Determine the [x, y] coordinate at the center of the cell enclosing the given text.  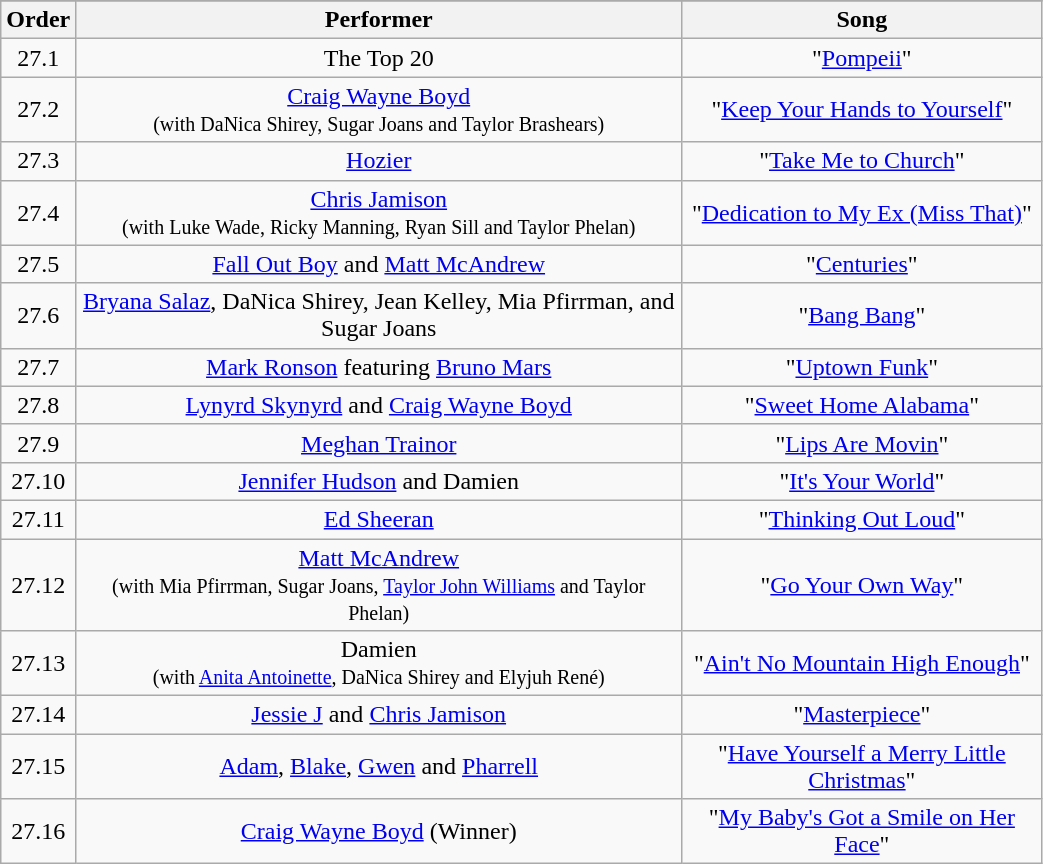
27.7 [38, 367]
"Masterpiece" [862, 715]
27.6 [38, 316]
"Keep Your Hands to Yourself" [862, 110]
Hozier [379, 161]
Meghan Trainor [379, 443]
27.1 [38, 58]
"Lips Are Movin" [862, 443]
Fall Out Boy and Matt McAndrew [379, 264]
"Centuries" [862, 264]
Lynyrd Skynyrd and Craig Wayne Boyd [379, 405]
"Go Your Own Way" [862, 584]
27.4 [38, 212]
27.2 [38, 110]
Mark Ronson featuring Bruno Mars [379, 367]
27.14 [38, 715]
27.3 [38, 161]
"It's Your World" [862, 481]
"Sweet Home Alabama" [862, 405]
27.9 [38, 443]
27.12 [38, 584]
"Pompeii" [862, 58]
"Dedication to My Ex (Miss That)" [862, 212]
"Have Yourself a Merry Little Christmas" [862, 766]
Song [862, 20]
Performer [379, 20]
Order [38, 20]
27.13 [38, 664]
"Ain't No Mountain High Enough" [862, 664]
27.10 [38, 481]
"Bang Bang" [862, 316]
"Thinking Out Loud" [862, 519]
Craig Wayne Boyd (with DaNica Shirey, Sugar Joans and Taylor Brashears) [379, 110]
27.15 [38, 766]
Matt McAndrew (with Mia Pfirrman, Sugar Joans, Taylor John Williams and Taylor Phelan) [379, 584]
"Take Me to Church" [862, 161]
"My Baby's Got a Smile on Her Face" [862, 832]
Damien (with Anita Antoinette, DaNica Shirey and Elyjuh René) [379, 664]
"Uptown Funk" [862, 367]
Bryana Salaz, DaNica Shirey, Jean Kelley, Mia Pfirrman, and Sugar Joans [379, 316]
Jessie J and Chris Jamison [379, 715]
27.16 [38, 832]
Craig Wayne Boyd (Winner) [379, 832]
Adam, Blake, Gwen and Pharrell [379, 766]
27.5 [38, 264]
Jennifer Hudson and Damien [379, 481]
Chris Jamison (with Luke Wade, Ricky Manning, Ryan Sill and Taylor Phelan) [379, 212]
Ed Sheeran [379, 519]
27.8 [38, 405]
27.11 [38, 519]
The Top 20 [379, 58]
